Determine the [X, Y] coordinate at the center of the cell enclosing the given text.  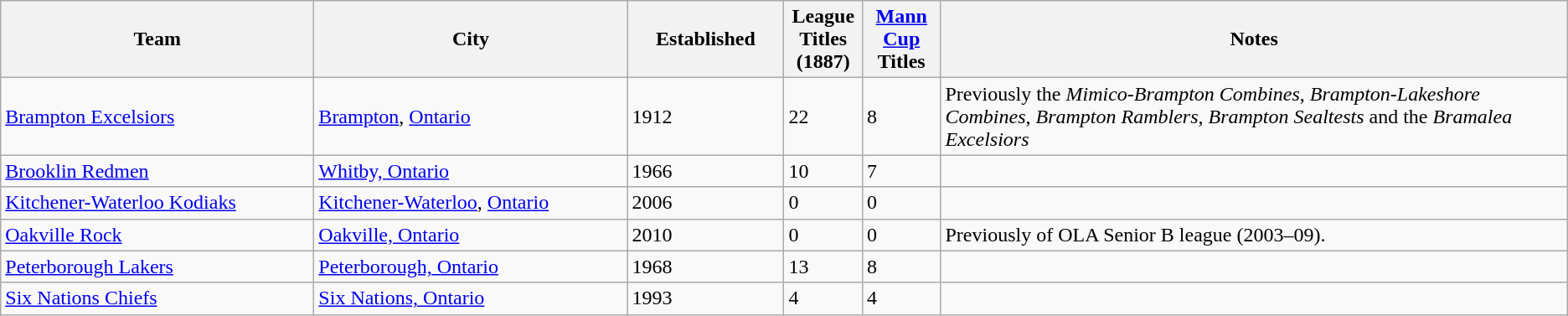
2010 [705, 235]
2006 [705, 203]
1968 [705, 267]
1966 [705, 171]
Established [705, 39]
Brampton, Ontario [471, 117]
Peterborough, Ontario [471, 267]
10 [823, 171]
Peterborough Lakers [157, 267]
Team [157, 39]
Oakville, Ontario [471, 235]
1993 [705, 298]
13 [823, 267]
Kitchener-Waterloo Kodiaks [157, 203]
7 [901, 171]
Brampton Excelsiors [157, 117]
Oakville Rock [157, 235]
Previously of OLA Senior B league (2003–09). [1254, 235]
Mann Cup Titles [901, 39]
League Titles (1887) [823, 39]
Kitchener-Waterloo, Ontario [471, 203]
Six Nations, Ontario [471, 298]
Brooklin Redmen [157, 171]
Previously the Mimico-Brampton Combines, Brampton-Lakeshore Combines, Brampton Ramblers, Brampton Sealtests and the Bramalea Excelsiors [1254, 117]
City [471, 39]
22 [823, 117]
Whitby, Ontario [471, 171]
Six Nations Chiefs [157, 298]
Notes [1254, 39]
1912 [705, 117]
